Provide the [x, y] coordinate of the cell's center where the given text is located.  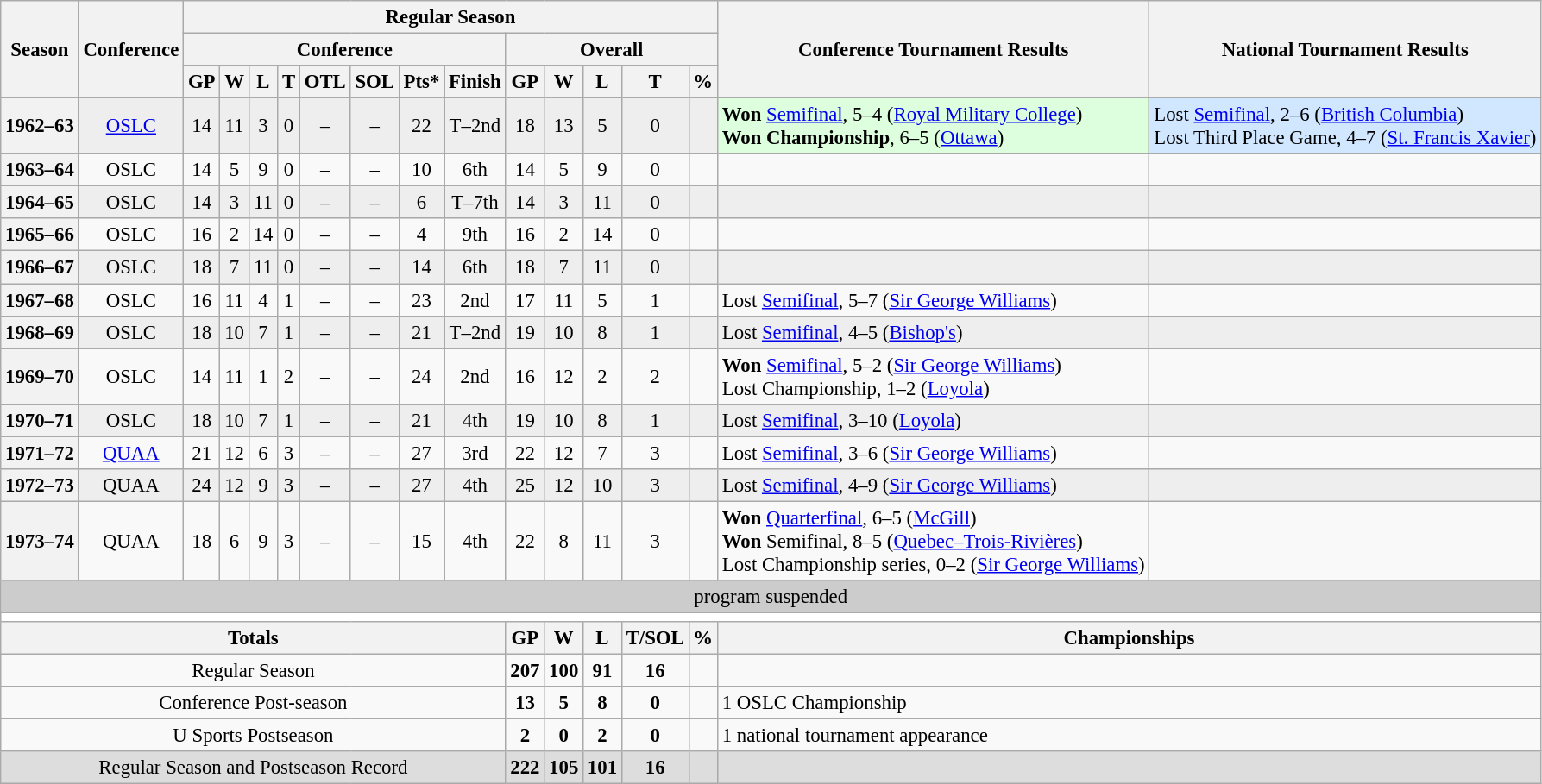
1962–63 [40, 126]
1969–70 [40, 376]
OTL [324, 82]
National Tournament Results [1345, 50]
1964–65 [40, 203]
17 [525, 300]
Lost Semifinal, 4–5 (Bishop's) [934, 332]
1966–67 [40, 267]
1 national tournament appearance [1129, 736]
Conference Post-season [254, 703]
Lost Semifinal, 4–9 (Sir George Williams) [934, 486]
Pts* [421, 82]
1963–64 [40, 170]
1970–71 [40, 420]
207 [525, 671]
Won Quarterfinal, 6–5 (McGill)Won Semifinal, 8–5 (Quebec–Trois-Rivières)Lost Championship series, 0–2 (Sir George Williams) [934, 541]
1967–68 [40, 300]
program suspended [771, 597]
1971–72 [40, 453]
101 [602, 768]
Totals [254, 638]
Lost Semifinal, 2–6 (British Columbia)Lost Third Place Game, 4–7 (St. Francis Xavier) [1345, 126]
Lost Semifinal, 3–6 (Sir George Williams) [934, 453]
1972–73 [40, 486]
100 [564, 671]
222 [525, 768]
1968–69 [40, 332]
Regular Season and Postseason Record [254, 768]
U Sports Postseason [254, 736]
Won Semifinal, 5–2 (Sir George Williams)Lost Championship, 1–2 (Loyola) [934, 376]
Won Semifinal, 5–4 (Royal Military College)Won Championship, 6–5 (Ottawa) [934, 126]
1973–74 [40, 541]
15 [421, 541]
105 [564, 768]
23 [421, 300]
1965–66 [40, 235]
1 OSLC Championship [1129, 703]
Overall [611, 50]
Season [40, 50]
25 [525, 486]
Championships [1129, 638]
Conference Tournament Results [934, 50]
T–7th [475, 203]
SOL [374, 82]
T/SOL [655, 638]
9th [475, 235]
Lost Semifinal, 3–10 (Loyola) [934, 420]
Lost Semifinal, 5–7 (Sir George Williams) [934, 300]
Finish [475, 82]
3rd [475, 453]
91 [602, 671]
